Provide the (x, y) coordinate of the cell's center where the given text is located.  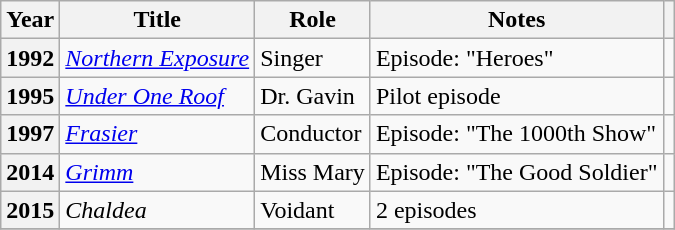
Title (158, 20)
Episode: "The Good Soldier" (516, 172)
Dr. Gavin (313, 96)
Role (313, 20)
Singer (313, 58)
Grimm (158, 172)
2015 (30, 210)
1995 (30, 96)
1997 (30, 134)
Under One Roof (158, 96)
Miss Mary (313, 172)
Chaldea (158, 210)
2014 (30, 172)
Episode: "Heroes" (516, 58)
1992 (30, 58)
Pilot episode (516, 96)
Conductor (313, 134)
Frasier (158, 134)
Voidant (313, 210)
Notes (516, 20)
Northern Exposure (158, 58)
Year (30, 20)
2 episodes (516, 210)
Episode: "The 1000th Show" (516, 134)
